Search for the cell housing the specified text and yield its [X, Y] center coordinate. 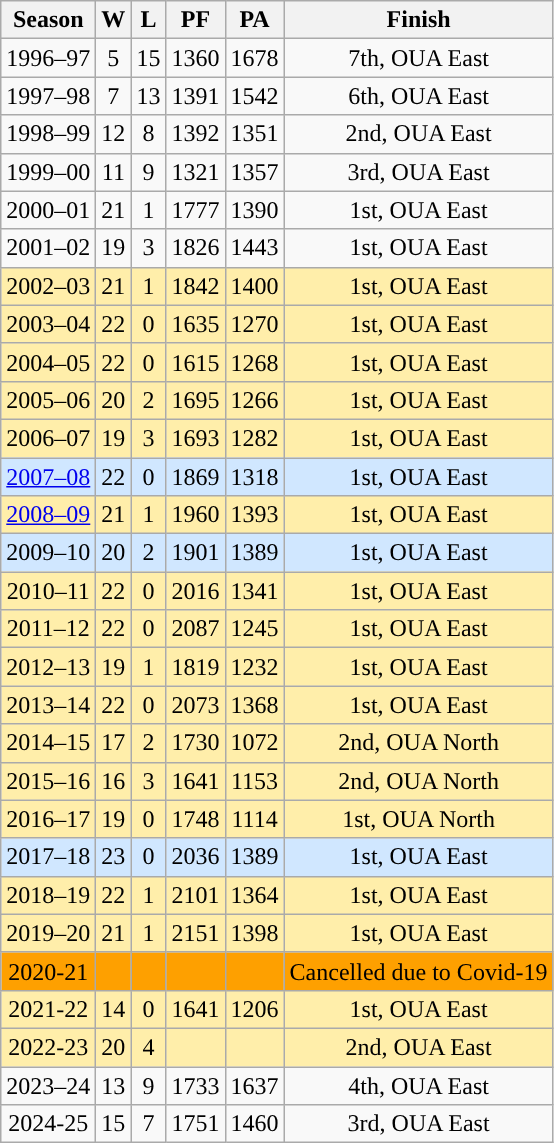
PF [196, 20]
2016–17 [48, 819]
2151 [196, 933]
2073 [196, 705]
1400 [254, 286]
1901 [196, 553]
1842 [196, 286]
L [148, 20]
1996–97 [48, 58]
2015–16 [48, 781]
2013–14 [48, 705]
1693 [196, 438]
1635 [196, 324]
1748 [196, 819]
1999–00 [48, 172]
2006–07 [48, 438]
16 [114, 781]
12 [114, 134]
1869 [196, 477]
5 [114, 58]
1998–99 [48, 134]
1777 [196, 210]
1390 [254, 210]
1443 [254, 248]
1615 [196, 362]
2009–10 [48, 553]
1282 [254, 438]
1206 [254, 1009]
2014–15 [48, 743]
2012–13 [48, 667]
2018–19 [48, 895]
2024-25 [48, 1124]
2020-21 [48, 971]
1997–98 [48, 96]
1637 [254, 1085]
1392 [196, 134]
1270 [254, 324]
2017–18 [48, 857]
1695 [196, 400]
2000–01 [48, 210]
1341 [254, 591]
Finish [418, 20]
2005–06 [48, 400]
2008–09 [48, 515]
1819 [196, 667]
1678 [254, 58]
8 [148, 134]
2016 [196, 591]
23 [114, 857]
1245 [254, 629]
2001–02 [48, 248]
1351 [254, 134]
1730 [196, 743]
2021-22 [48, 1009]
2002–03 [48, 286]
Season [48, 20]
PA [254, 20]
14 [114, 1009]
2023–24 [48, 1085]
1072 [254, 743]
2007–08 [48, 477]
2036 [196, 857]
2011–12 [48, 629]
1360 [196, 58]
1114 [254, 819]
4th, OUA East [418, 1085]
6th, OUA East [418, 96]
2003–04 [48, 324]
2010–11 [48, 591]
1826 [196, 248]
17 [114, 743]
1960 [196, 515]
1364 [254, 895]
W [114, 20]
2101 [196, 895]
1393 [254, 515]
1268 [254, 362]
2022-23 [48, 1047]
1733 [196, 1085]
1153 [254, 781]
1357 [254, 172]
2087 [196, 629]
1st, OUA North [418, 819]
1460 [254, 1124]
1266 [254, 400]
1391 [196, 96]
1321 [196, 172]
1368 [254, 705]
1751 [196, 1124]
2004–05 [48, 362]
4 [148, 1047]
1318 [254, 477]
1232 [254, 667]
Cancelled due to Covid-19 [418, 971]
7th, OUA East [418, 58]
11 [114, 172]
1398 [254, 933]
1542 [254, 96]
2019–20 [48, 933]
